Scan for the cell matching the given text and deliver its [x, y] coordinate at center. 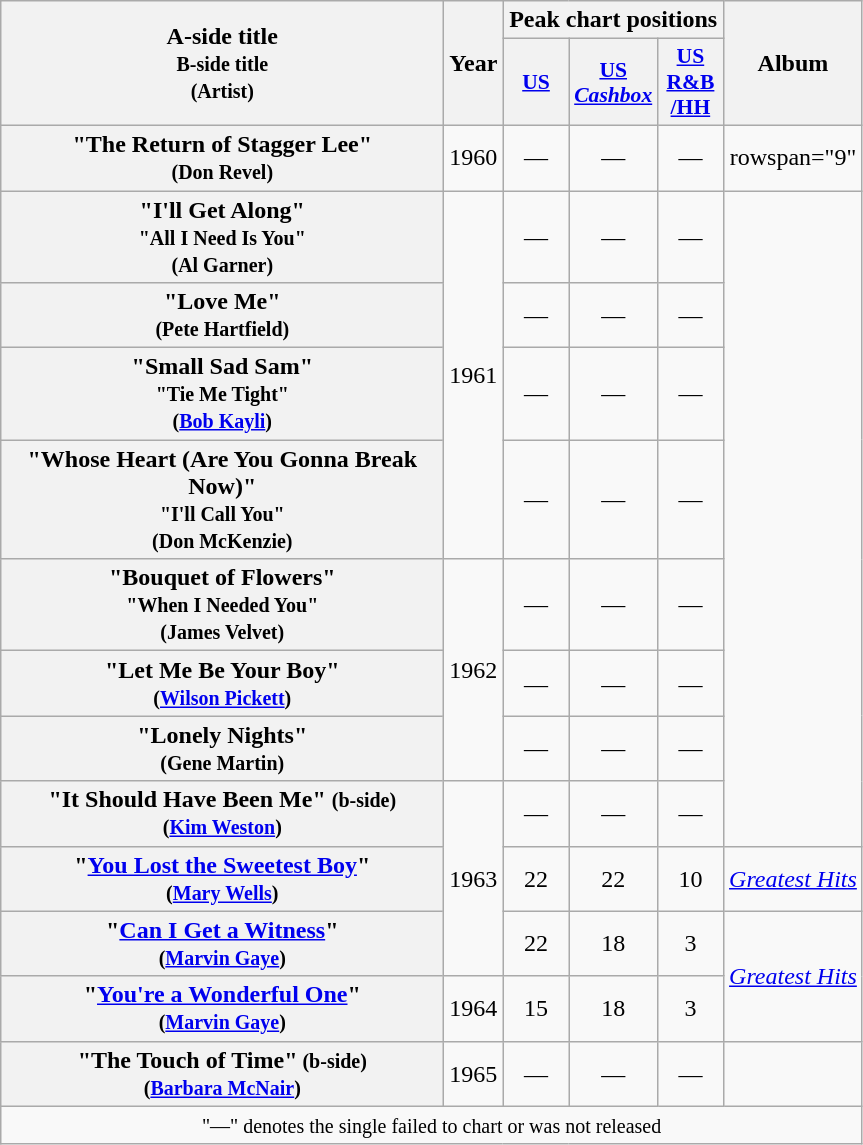
"—" denotes the single failed to chart or was not released [432, 1125]
1960 [474, 158]
US [536, 82]
1962 [474, 670]
Peak chart positions [614, 20]
"Bouquet of Flowers" "When I Needed You" (James Velvet) [222, 605]
USR&B/HH [690, 82]
"Love Me" (Pete Hartfield) [222, 316]
"The Touch of Time" (b-side) (Barbara McNair) [222, 1074]
"You Lost the Sweetest Boy" (Mary Wells) [222, 878]
1961 [474, 374]
"I'll Get Along" "All I Need Is You" (Al Garner) [222, 236]
"Let Me Be Your Boy" (Wilson Pickett) [222, 684]
"Lonely Nights" (Gene Martin) [222, 748]
"It Should Have Been Me" (b-side) (Kim Weston) [222, 814]
1963 [474, 878]
Year [474, 64]
"You're a Wonderful One" (Marvin Gaye) [222, 1008]
A-side titleB-side title(Artist) [222, 64]
"The Return of Stagger Lee" (Don Revel) [222, 158]
rowspan="9" [794, 158]
15 [536, 1008]
"Can I Get a Witness" (Marvin Gaye) [222, 944]
Album [794, 64]
1964 [474, 1008]
"Whose Heart (Are You Gonna Break Now)""I'll Call You" (Don McKenzie) [222, 500]
1965 [474, 1074]
USCashbox [613, 82]
"Small Sad Sam" "Tie Me Tight" (Bob Kayli) [222, 394]
10 [690, 878]
